From the cell containing the given text, extract its center point as (X, Y) coordinate. 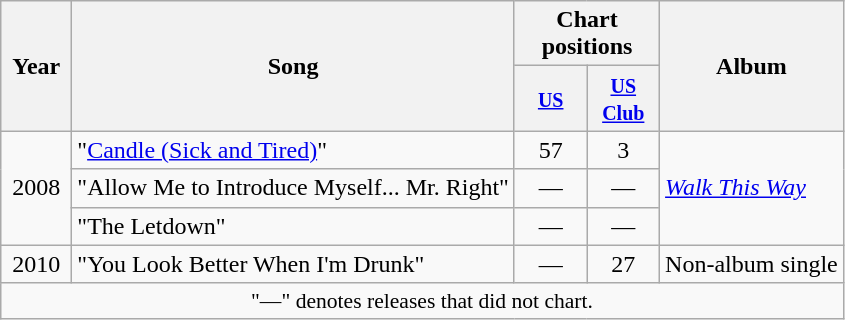
3 (624, 150)
"You Look Better When I'm Drunk" (294, 264)
Year (36, 66)
Non-album single (752, 264)
2008 (36, 188)
"—" denotes releases that did not chart. (422, 301)
US Club (624, 98)
57 (550, 150)
"Allow Me to Introduce Myself... Mr. Right" (294, 188)
2010 (36, 264)
27 (624, 264)
Walk This Way (752, 188)
"The Letdown" (294, 226)
Album (752, 66)
US (550, 98)
Song (294, 66)
"Candle (Sick and Tired)" (294, 150)
Chart positions (586, 34)
